For the text-containing cell, return its midpoint in [x, y] coordinate format. 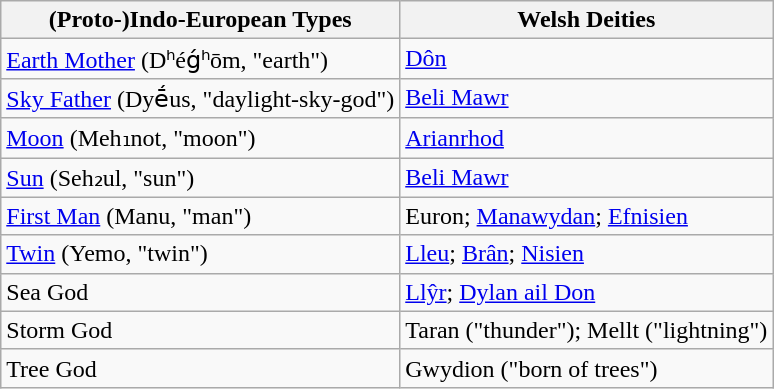
Llŷr; Dylan ail Don [586, 292]
Euron; Manawydan; Efnisien [586, 216]
Moon (Meh₁not, "moon") [200, 138]
Arianrhod [586, 138]
(Proto-)Indo-European Types [200, 20]
Gwydion ("born of trees") [586, 368]
Welsh Deities [586, 20]
Sun (Seh₂ul, "sun") [200, 178]
Earth Mother (Dʰéǵʰōm, "earth") [200, 59]
Taran ("thunder"); Mellt ("lightning") [586, 330]
Lleu; Brân; Nisien [586, 254]
Tree God [200, 368]
Dôn [586, 59]
Sky Father (Dyḗus, "daylight-sky-god") [200, 98]
Twin (Yemo, "twin") [200, 254]
Sea God [200, 292]
First Man (Manu, "man") [200, 216]
Storm God [200, 330]
